Find where the given text appears and provide that cell's center as [X, Y] coordinate. 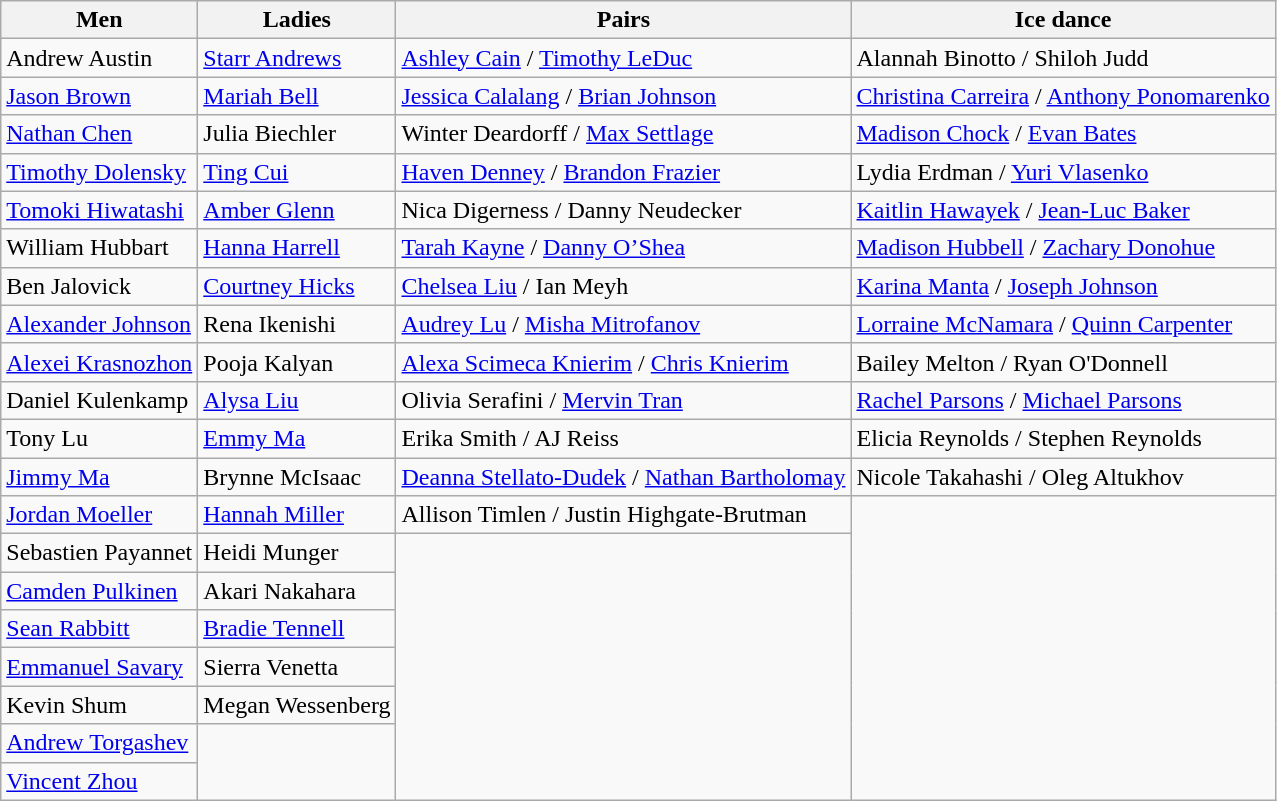
Erika Smith / AJ Reiss [624, 438]
Emmy Ma [297, 438]
Jordan Moeller [100, 515]
Jason Brown [100, 96]
Hannah Miller [297, 515]
Alannah Binotto / Shiloh Judd [1063, 58]
Pooja Kalyan [297, 362]
Kaitlin Hawayek / Jean-Luc Baker [1063, 210]
Rachel Parsons / Michael Parsons [1063, 400]
Brynne McIsaac [297, 477]
Ashley Cain / Timothy LeDuc [624, 58]
Camden Pulkinen [100, 591]
Kevin Shum [100, 705]
Heidi Munger [297, 553]
Alexa Scimeca Knierim / Chris Knierim [624, 362]
Elicia Reynolds / Stephen Reynolds [1063, 438]
Nica Digerness / Danny Neudecker [624, 210]
Ice dance [1063, 20]
Jimmy Ma [100, 477]
Rena Ikenishi [297, 324]
Ting Cui [297, 172]
Alexei Krasnozhon [100, 362]
Megan Wessenberg [297, 705]
Courtney Hicks [297, 286]
Sierra Venetta [297, 667]
Ben Jalovick [100, 286]
Starr Andrews [297, 58]
Amber Glenn [297, 210]
Olivia Serafini / Mervin Tran [624, 400]
Mariah Bell [297, 96]
Hanna Harrell [297, 248]
Tarah Kayne / Danny O’Shea [624, 248]
Haven Denney / Brandon Frazier [624, 172]
Lorraine McNamara / Quinn Carpenter [1063, 324]
Alysa Liu [297, 400]
Daniel Kulenkamp [100, 400]
Christina Carreira / Anthony Ponomarenko [1063, 96]
Andrew Austin [100, 58]
Allison Timlen / Justin Highgate-Brutman [624, 515]
Madison Hubbell / Zachary Donohue [1063, 248]
Sean Rabbitt [100, 629]
Jessica Calalang / Brian Johnson [624, 96]
Bailey Melton / Ryan O'Donnell [1063, 362]
Chelsea Liu / Ian Meyh [624, 286]
Deanna Stellato-Dudek / Nathan Bartholomay [624, 477]
Pairs [624, 20]
Winter Deardorff / Max Settlage [624, 134]
Vincent Zhou [100, 781]
Timothy Dolensky [100, 172]
Audrey Lu / Misha Mitrofanov [624, 324]
Sebastien Payannet [100, 553]
Emmanuel Savary [100, 667]
Tony Lu [100, 438]
Karina Manta / Joseph Johnson [1063, 286]
Madison Chock / Evan Bates [1063, 134]
Bradie Tennell [297, 629]
Akari Nakahara [297, 591]
Nathan Chen [100, 134]
Julia Biechler [297, 134]
Alexander Johnson [100, 324]
Ladies [297, 20]
Lydia Erdman / Yuri Vlasenko [1063, 172]
William Hubbart [100, 248]
Andrew Torgashev [100, 743]
Tomoki Hiwatashi [100, 210]
Men [100, 20]
Nicole Takahashi / Oleg Altukhov [1063, 477]
